For the text-containing cell, return its midpoint in [X, Y] coordinate format. 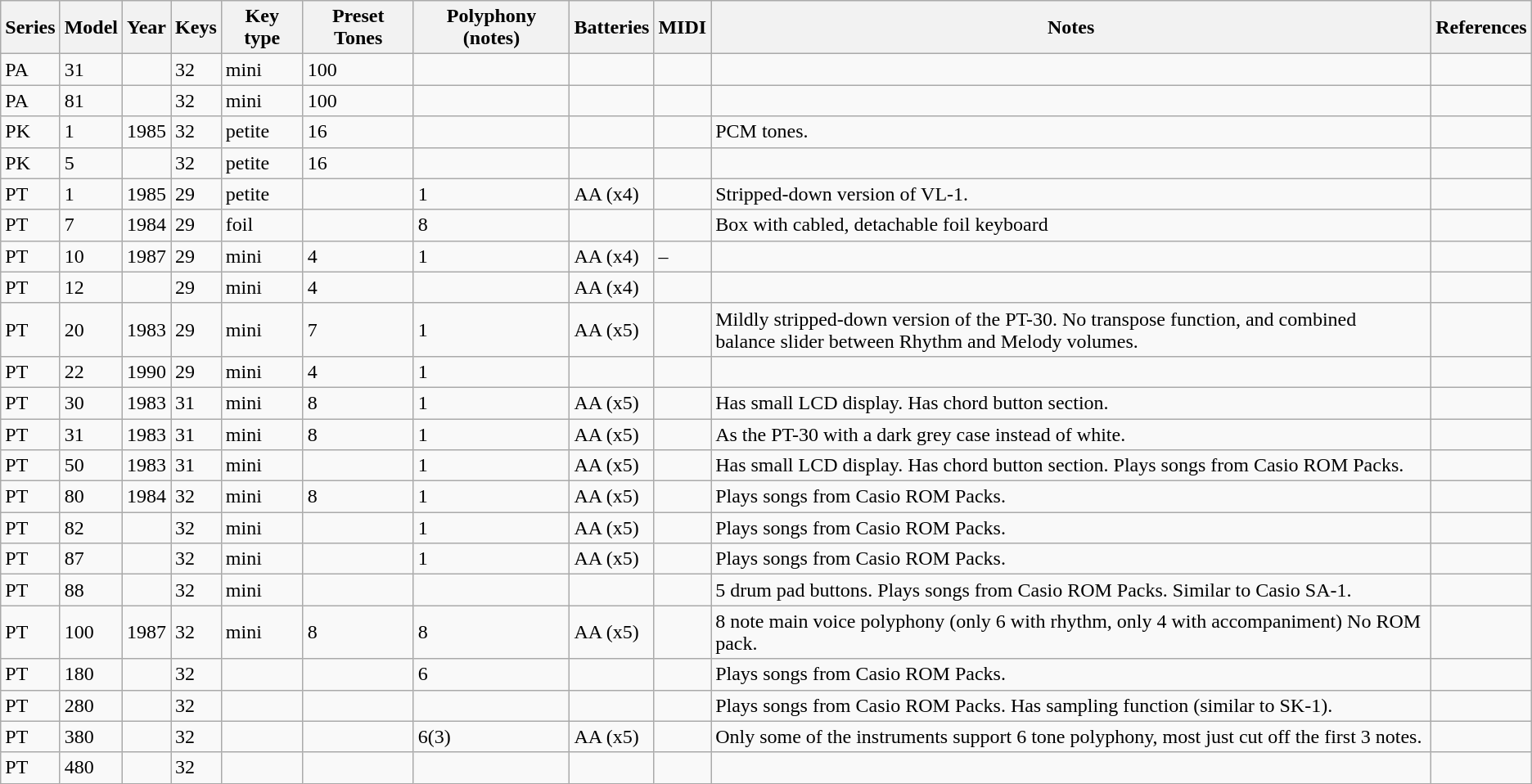
20 [91, 329]
Has small LCD display. Has chord button section. Plays songs from Casio ROM Packs. [1071, 466]
5 drum pad buttons. Plays songs from Casio ROM Packs. Similar to Casio SA-1. [1071, 590]
References [1481, 28]
88 [91, 590]
MIDI [683, 28]
Notes [1071, 28]
Only some of the instruments support 6 tone polyphony, most just cut off the first 3 notes. [1071, 737]
Key type [262, 28]
6(3) [491, 737]
480 [91, 768]
5 [91, 163]
Series [30, 28]
Box with cabled, detachable foil keyboard [1071, 225]
6 [491, 674]
Year [147, 28]
1990 [147, 372]
280 [91, 705]
87 [91, 559]
82 [91, 528]
380 [91, 737]
8 note main voice polyphony (only 6 with rhythm, only 4 with accompaniment) No ROM pack. [1071, 632]
Batteries [612, 28]
PCM tones. [1071, 132]
Mildly stripped-down version of the PT-30. No transpose function, and combinedbalance slider between Rhythm and Melody volumes. [1071, 329]
Keys [196, 28]
foil [262, 225]
As the PT-30 with a dark grey case instead of white. [1071, 435]
81 [91, 101]
Preset Tones [358, 28]
Has small LCD display. Has chord button section. [1071, 403]
Stripped-down version of VL-1. [1071, 194]
Model [91, 28]
Polyphony (notes) [491, 28]
10 [91, 256]
– [683, 256]
50 [91, 466]
12 [91, 287]
30 [91, 403]
180 [91, 674]
22 [91, 372]
80 [91, 497]
Plays songs from Casio ROM Packs. Has sampling function (similar to SK-1). [1071, 705]
